Pinpoint the cell where the given text exists, returning its (x, y) midpoint coordinate. 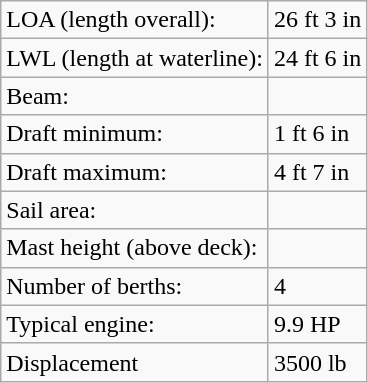
Beam: (135, 96)
3500 lb (317, 362)
LWL (length at waterline): (135, 58)
Typical engine: (135, 324)
Draft maximum: (135, 172)
4 (317, 286)
24 ft 6 in (317, 58)
26 ft 3 in (317, 20)
Mast height (above deck): (135, 248)
LOA (length overall): (135, 20)
Sail area: (135, 210)
4 ft 7 in (317, 172)
Number of berths: (135, 286)
1 ft 6 in (317, 134)
Draft minimum: (135, 134)
Displacement (135, 362)
9.9 HP (317, 324)
